From the cell containing the given text, extract its center point as [X, Y] coordinate. 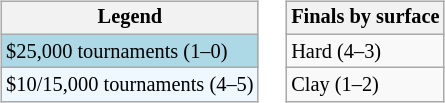
$10/15,000 tournaments (4–5) [130, 85]
$25,000 tournaments (1–0) [130, 51]
Finals by surface [365, 18]
Legend [130, 18]
Clay (1–2) [365, 85]
Hard (4–3) [365, 51]
